Return (x, y) of the center of cell containing provided text 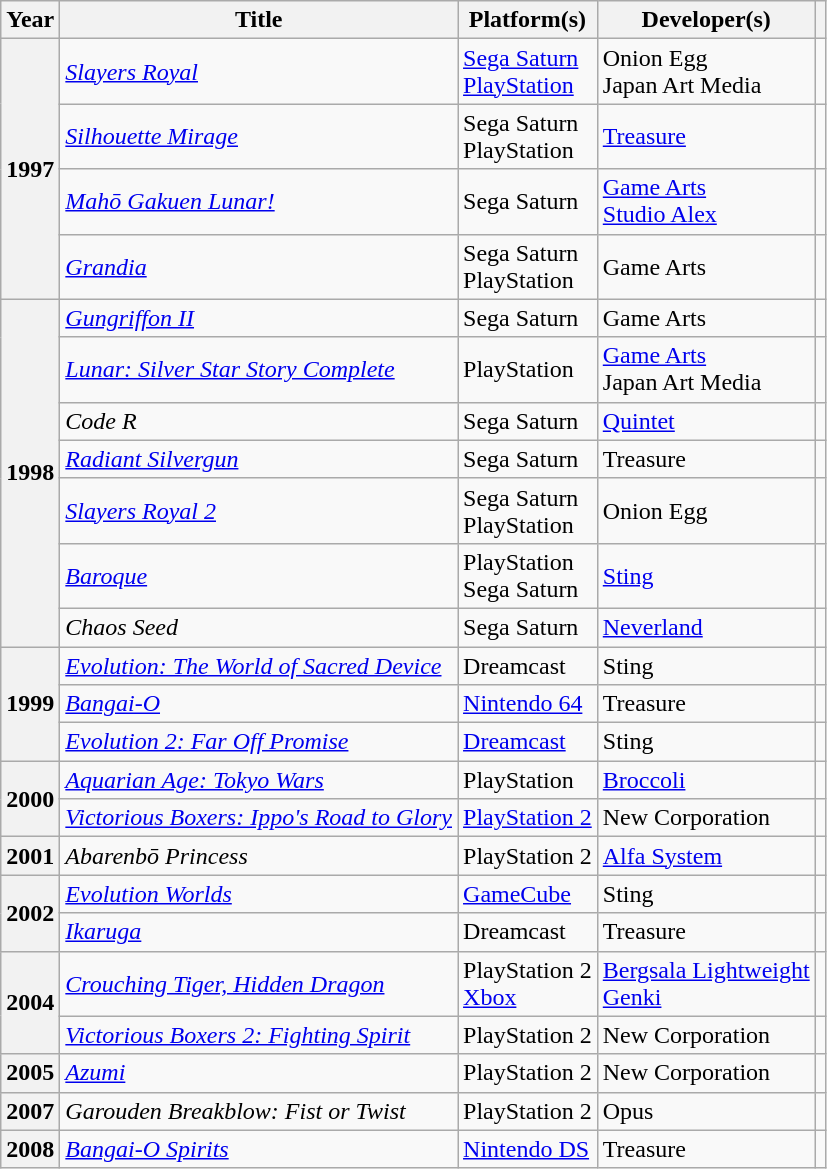
Lunar: Silver Star Story Complete (259, 370)
Onion EggJapan Art Media (706, 72)
2008 (30, 1149)
Slayers Royal (259, 72)
Abarenbō Princess (259, 856)
Opus (706, 1111)
Aquarian Age: Tokyo Wars (259, 780)
Radiant Silvergun (259, 459)
Year (30, 20)
Crouching Tiger, Hidden Dragon (259, 984)
2002 (30, 913)
Evolution Worlds (259, 894)
Victorious Boxers: Ippo's Road to Glory (259, 818)
1997 (30, 169)
PlayStationSega Saturn (528, 576)
Game ArtsStudio Alex (706, 202)
2000 (30, 799)
Bangai-O (259, 704)
2007 (30, 1111)
Gungriffon II (259, 318)
Azumi (259, 1073)
Title (259, 20)
Neverland (706, 627)
Onion Egg (706, 510)
PlayStation 2Xbox (528, 984)
Platform(s) (528, 20)
Quintet (706, 421)
2001 (30, 856)
Baroque (259, 576)
2005 (30, 1073)
Bergsala LightweightGenki (706, 984)
Nintendo 64 (528, 704)
1999 (30, 703)
Game ArtsJapan Art Media (706, 370)
2004 (30, 1002)
Nintendo DS (528, 1149)
Evolution: The World of Sacred Device (259, 665)
1998 (30, 472)
Code R (259, 421)
Grandia (259, 266)
Garouden Breakblow: Fist or Twist (259, 1111)
Evolution 2: Far Off Promise (259, 742)
Slayers Royal 2 (259, 510)
Ikaruga (259, 932)
Alfa System (706, 856)
Bangai-O Spirits (259, 1149)
Mahō Gakuen Lunar! (259, 202)
Developer(s) (706, 20)
Victorious Boxers 2: Fighting Spirit (259, 1035)
Chaos Seed (259, 627)
Broccoli (706, 780)
Silhouette Mirage (259, 136)
GameCube (528, 894)
